Search for the cell housing the specified text and yield its [x, y] center coordinate. 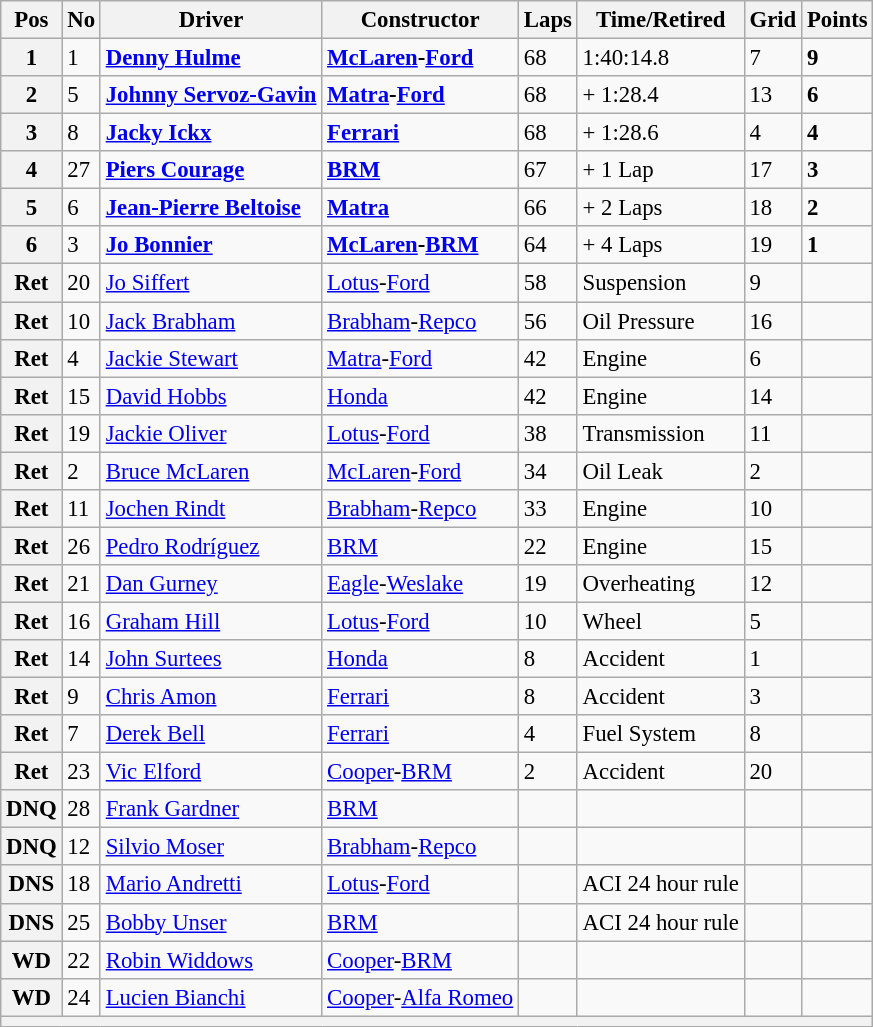
Jack Brabham [210, 321]
Johnny Servoz-Gavin [210, 95]
Bobby Unser [210, 922]
Mario Andretti [210, 885]
McLaren-BRM [420, 245]
66 [548, 208]
Cooper-Alfa Romeo [420, 997]
33 [548, 509]
58 [548, 283]
1:40:14.8 [660, 58]
Jean-Pierre Beltoise [210, 208]
Overheating [660, 584]
38 [548, 433]
Eagle-Weslake [420, 584]
Dan Gurney [210, 584]
24 [81, 997]
Fuel System [660, 734]
Jackie Oliver [210, 433]
Pos [32, 20]
Driver [210, 20]
+ 4 Laps [660, 245]
25 [81, 922]
Bruce McLaren [210, 471]
Oil Leak [660, 471]
Robin Widdows [210, 960]
17 [772, 170]
+ 1:28.6 [660, 133]
Lucien Bianchi [210, 997]
Jochen Rindt [210, 509]
Vic Elford [210, 772]
Piers Courage [210, 170]
Suspension [660, 283]
Jo Siffert [210, 283]
56 [548, 321]
67 [548, 170]
Constructor [420, 20]
John Surtees [210, 659]
Matra [420, 208]
No [81, 20]
+ 1 Lap [660, 170]
Jackie Stewart [210, 358]
Grid [772, 20]
Laps [548, 20]
Oil Pressure [660, 321]
26 [81, 546]
64 [548, 245]
Chris Amon [210, 697]
34 [548, 471]
21 [81, 584]
Graham Hill [210, 621]
27 [81, 170]
Transmission [660, 433]
Frank Gardner [210, 809]
Points [838, 20]
13 [772, 95]
+ 2 Laps [660, 208]
Wheel [660, 621]
28 [81, 809]
23 [81, 772]
Derek Bell [210, 734]
Jo Bonnier [210, 245]
Time/Retired [660, 20]
+ 1:28.4 [660, 95]
David Hobbs [210, 396]
Silvio Moser [210, 847]
Jacky Ickx [210, 133]
Pedro Rodríguez [210, 546]
Denny Hulme [210, 58]
